Find where the given text appears and provide that cell's center as (x, y) coordinate. 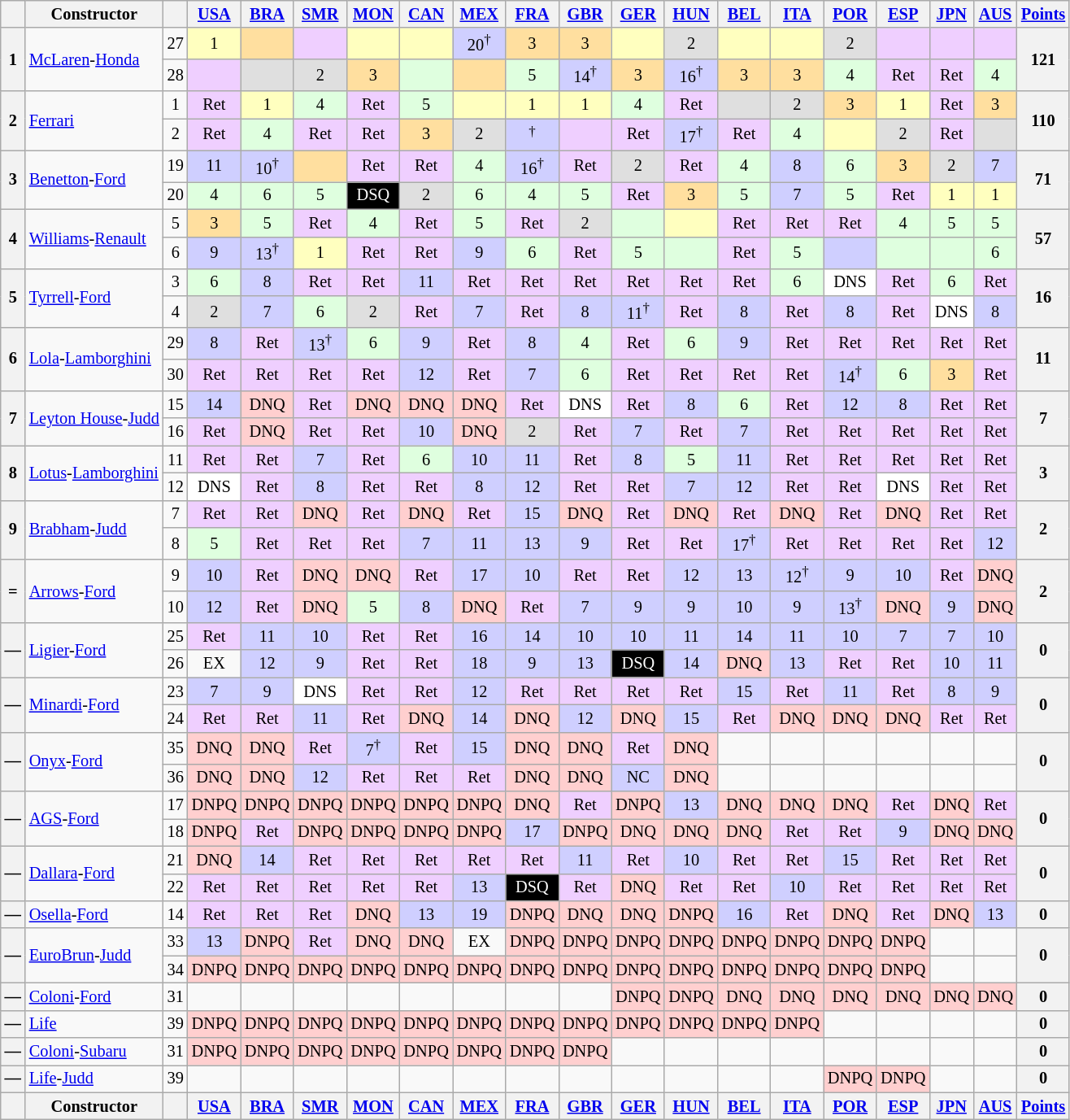
Brabham-Judd (94, 530)
McLaren-Honda (94, 59)
34 (176, 970)
7† (372, 748)
Tyrrell-Ford (94, 298)
27 (176, 44)
AGS-Ford (94, 818)
Leyton House-Judd (94, 418)
22 (176, 887)
110 (1043, 120)
36 (176, 778)
Osella-Ford (94, 914)
Minardi-Ford (94, 704)
Lotus-Lamborghini (94, 473)
20 (176, 195)
24 (176, 718)
Ligier-Ford (94, 649)
12† (797, 574)
Williams-Renault (94, 239)
Life-Judd (94, 1079)
NC (637, 778)
57 (1043, 239)
Lola-Lamborghini (94, 359)
EuroBrun-Judd (94, 955)
Coloni-Subaru (94, 1052)
33 (176, 942)
30 (176, 374)
10† (267, 166)
Arrows-Ford (94, 591)
Life (94, 1024)
20† (480, 44)
121 (1043, 59)
= (13, 591)
11† (637, 311)
Onyx-Ford (94, 761)
Benetton-Ford (94, 181)
21 (176, 860)
Ferrari (94, 120)
23 (176, 691)
Dallara-Ford (94, 874)
35 (176, 748)
25 (176, 636)
28 (176, 75)
29 (176, 343)
26 (176, 664)
Coloni-Ford (94, 996)
71 (1043, 181)
† (532, 135)
